Find where the given text appears and provide that cell's center as (x, y) coordinate. 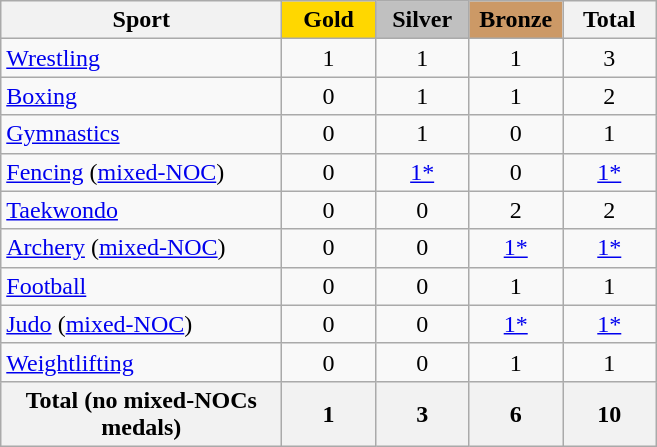
Weightlifting (142, 362)
Taekwondo (142, 210)
Judo (mixed-NOC) (142, 324)
Archery (mixed-NOC) (142, 248)
Football (142, 286)
Total (no mixed-NOCs medals) (142, 414)
Boxing (142, 96)
6 (516, 414)
Sport (142, 20)
Gymnastics (142, 134)
Total (609, 20)
Wrestling (142, 58)
Gold (329, 20)
Fencing (mixed-NOC) (142, 172)
10 (609, 414)
Silver (422, 20)
Bronze (516, 20)
